Scan for the cell matching the given text and deliver its [x, y] coordinate at center. 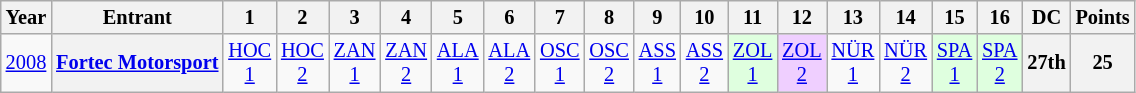
8 [608, 17]
7 [560, 17]
13 [854, 17]
HOC1 [250, 63]
SPA1 [954, 63]
ZAN1 [355, 63]
4 [406, 17]
DC [1046, 17]
27th [1046, 63]
ZOL2 [802, 63]
25 [1103, 63]
5 [458, 17]
ASS2 [704, 63]
Points [1103, 17]
14 [906, 17]
OSC2 [608, 63]
10 [704, 17]
ALA1 [458, 63]
NÜR2 [906, 63]
ASS1 [658, 63]
2008 [26, 63]
Fortec Motorsport [137, 63]
11 [752, 17]
6 [510, 17]
1 [250, 17]
12 [802, 17]
HOC2 [302, 63]
9 [658, 17]
2 [302, 17]
3 [355, 17]
ZAN2 [406, 63]
SPA2 [1000, 63]
Year [26, 17]
NÜR1 [854, 63]
15 [954, 17]
ALA2 [510, 63]
OSC1 [560, 63]
Entrant [137, 17]
16 [1000, 17]
ZOL1 [752, 63]
